Locate the cell with the specified text and output its [x, y] center coordinate. 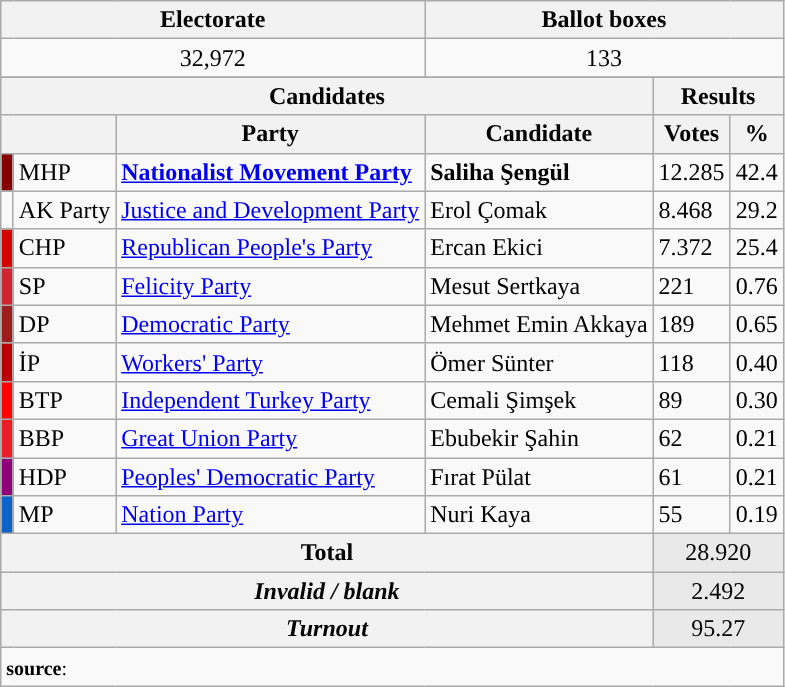
AK Party [64, 210]
Ömer Sünter [539, 362]
Turnout [327, 629]
Party [270, 134]
62 [692, 438]
İP [64, 362]
source: [392, 667]
25.4 [756, 248]
Felicity Party [270, 286]
0.65 [756, 324]
95.27 [718, 629]
89 [692, 400]
Independent Turkey Party [270, 400]
Nation Party [270, 515]
MHP [64, 172]
CHP [64, 248]
Workers' Party [270, 362]
Cemali Şimşek [539, 400]
221 [692, 286]
2.492 [718, 591]
Electorate [213, 20]
61 [692, 477]
BTP [64, 400]
133 [604, 58]
Candidates [327, 96]
0.19 [756, 515]
Justice and Development Party [270, 210]
Votes [692, 134]
DP [64, 324]
118 [692, 362]
% [756, 134]
12.285 [692, 172]
Results [718, 96]
SP [64, 286]
Ebubekir Şahin [539, 438]
Invalid / blank [327, 591]
Great Union Party [270, 438]
Nationalist Movement Party [270, 172]
0.40 [756, 362]
Mesut Sertkaya [539, 286]
189 [692, 324]
42.4 [756, 172]
Mehmet Emin Akkaya [539, 324]
Total [327, 553]
Erol Çomak [539, 210]
Ercan Ekici [539, 248]
Candidate [539, 134]
55 [692, 515]
Democratic Party [270, 324]
Saliha Şengül [539, 172]
BBP [64, 438]
Ballot boxes [604, 20]
Nuri Kaya [539, 515]
0.30 [756, 400]
8.468 [692, 210]
Fırat Pülat [539, 477]
0.76 [756, 286]
MP [64, 515]
Peoples' Democratic Party [270, 477]
32,972 [213, 58]
28.920 [718, 553]
Republican People's Party [270, 248]
7.372 [692, 248]
29.2 [756, 210]
HDP [64, 477]
